Pinpoint the cell where the given text exists, returning its [X, Y] midpoint coordinate. 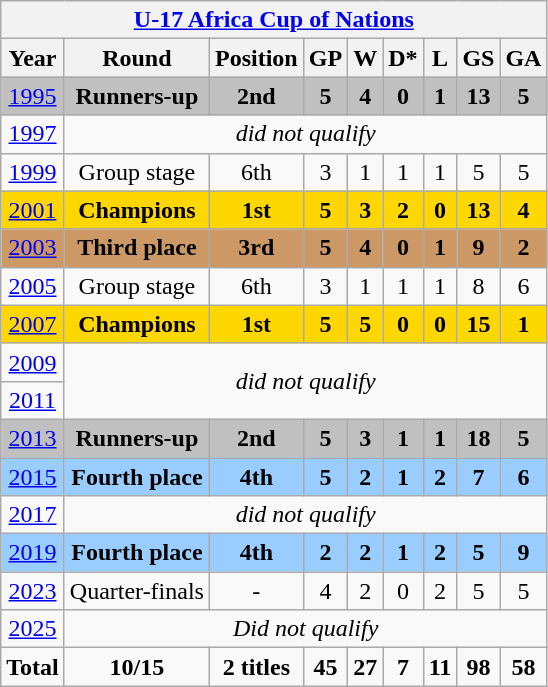
2017 [33, 515]
2005 [33, 286]
2007 [33, 324]
GS [478, 58]
10/15 [136, 667]
2013 [33, 438]
2011 [33, 400]
11 [440, 667]
2019 [33, 553]
58 [524, 667]
2023 [33, 591]
45 [325, 667]
L [440, 58]
27 [366, 667]
U-17 Africa Cup of Nations [274, 20]
Quarter-finals [136, 591]
2 titles [256, 667]
Total [33, 667]
- [256, 591]
8 [478, 286]
98 [478, 667]
Did not qualify [306, 629]
2009 [33, 362]
1995 [33, 96]
18 [478, 438]
1997 [33, 134]
15 [478, 324]
Position [256, 58]
W [366, 58]
2003 [33, 248]
GA [524, 58]
D* [403, 58]
Year [33, 58]
Round [136, 58]
2025 [33, 629]
3rd [256, 248]
1999 [33, 172]
GP [325, 58]
2015 [33, 477]
Third place [136, 248]
2001 [33, 210]
